Scan for the cell matching the given text and deliver its (x, y) coordinate at center. 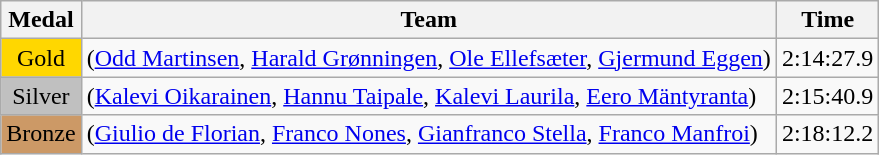
2:18:12.2 (827, 134)
Team (428, 20)
2:14:27.9 (827, 58)
Silver (41, 96)
(Kalevi Oikarainen, Hannu Taipale, Kalevi Laurila, Eero Mäntyranta) (428, 96)
Time (827, 20)
2:15:40.9 (827, 96)
Gold (41, 58)
(Odd Martinsen, Harald Grønningen, Ole Ellefsæter, Gjermund Eggen) (428, 58)
Medal (41, 20)
Bronze (41, 134)
(Giulio de Florian, Franco Nones, Gianfranco Stella, Franco Manfroi) (428, 134)
